Search for the cell housing the specified text and yield its (X, Y) center coordinate. 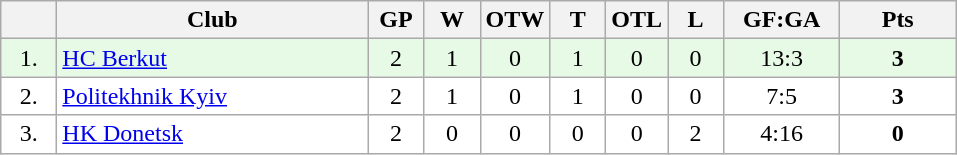
2. (29, 96)
OTW (515, 20)
13:3 (782, 58)
W (452, 20)
GF:GA (782, 20)
Politekhnik Kyiv (212, 96)
T (578, 20)
L (696, 20)
7:5 (782, 96)
4:16 (782, 134)
HK Donetsk (212, 134)
Club (212, 20)
GP (396, 20)
3. (29, 134)
1. (29, 58)
HC Berkut (212, 58)
OTL (637, 20)
Pts (898, 20)
